Capture the cell that displays the provided text and extract its (X, Y) central coordinate. 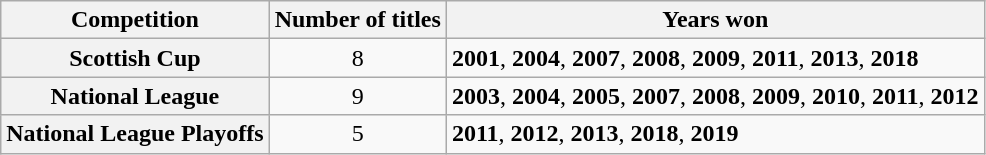
2011, 2012, 2013, 2018, 2019 (715, 134)
Scottish Cup (135, 58)
9 (358, 96)
2001, 2004, 2007, 2008, 2009, 2011, 2013, 2018 (715, 58)
2003, 2004, 2005, 2007, 2008, 2009, 2010, 2011, 2012 (715, 96)
National League (135, 96)
National League Playoffs (135, 134)
5 (358, 134)
Years won (715, 20)
8 (358, 58)
Number of titles (358, 20)
Competition (135, 20)
